From the cell containing the given text, extract its center point as (X, Y) coordinate. 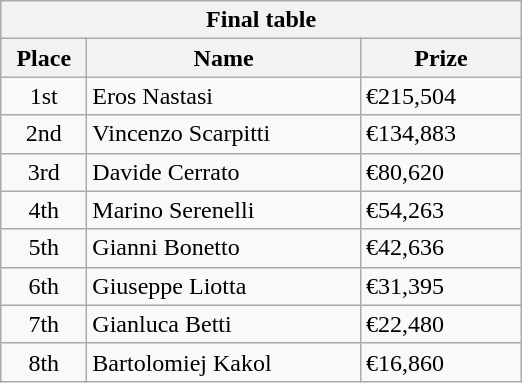
€134,883 (440, 134)
8th (44, 362)
€42,636 (440, 248)
Eros Nastasi (224, 96)
€80,620 (440, 172)
Final table (262, 20)
€54,263 (440, 210)
4th (44, 210)
Gianni Bonetto (224, 248)
2nd (44, 134)
Vincenzo Scarpitti (224, 134)
7th (44, 324)
6th (44, 286)
3rd (44, 172)
€16,860 (440, 362)
Name (224, 58)
Giuseppe Liotta (224, 286)
€22,480 (440, 324)
Place (44, 58)
5th (44, 248)
€215,504 (440, 96)
€31,395 (440, 286)
Davide Cerrato (224, 172)
Gianluca Betti (224, 324)
Bartolomiej Kakol (224, 362)
1st (44, 96)
Prize (440, 58)
Marino Serenelli (224, 210)
